Return [X, Y] of the center of cell containing provided text 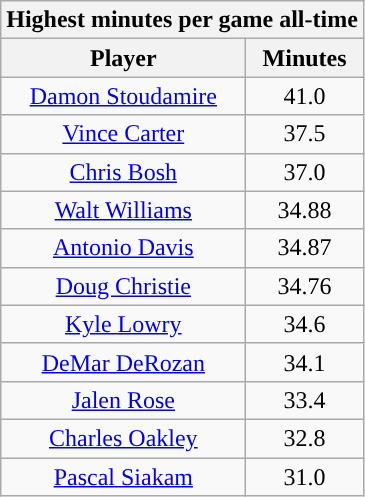
37.0 [304, 172]
41.0 [304, 96]
Chris Bosh [124, 172]
34.88 [304, 210]
Walt Williams [124, 210]
DeMar DeRozan [124, 362]
33.4 [304, 400]
31.0 [304, 477]
Charles Oakley [124, 438]
Damon Stoudamire [124, 96]
Jalen Rose [124, 400]
32.8 [304, 438]
Highest minutes per game all-time [182, 20]
34.76 [304, 286]
Minutes [304, 58]
Kyle Lowry [124, 324]
Vince Carter [124, 134]
Antonio Davis [124, 248]
34.6 [304, 324]
Pascal Siakam [124, 477]
37.5 [304, 134]
34.87 [304, 248]
Player [124, 58]
Doug Christie [124, 286]
34.1 [304, 362]
